Identify which cell holds the provided text, then report its [X, Y] central coordinate. 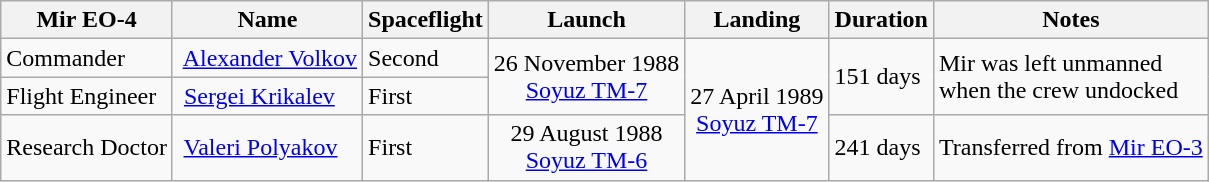
29 August 1988 Soyuz TM-6 [586, 148]
Research Doctor [87, 148]
241 days [881, 148]
Transferred from Mir EO-3 [1070, 148]
Landing [757, 20]
Launch [586, 20]
Name [267, 20]
Flight Engineer [87, 96]
Sergei Krikalev [267, 96]
Duration [881, 20]
Second [426, 58]
26 November 1988 Soyuz TM-7 [586, 77]
Alexander Volkov [267, 58]
Notes [1070, 20]
Commander [87, 58]
Spaceflight [426, 20]
27 April 1989 Soyuz TM-7 [757, 110]
151 days [881, 77]
Valeri Polyakov [267, 148]
Mir was left unmanned when the crew undocked [1070, 77]
Mir EO-4 [87, 20]
